From the cell containing the given text, extract its center point as (X, Y) coordinate. 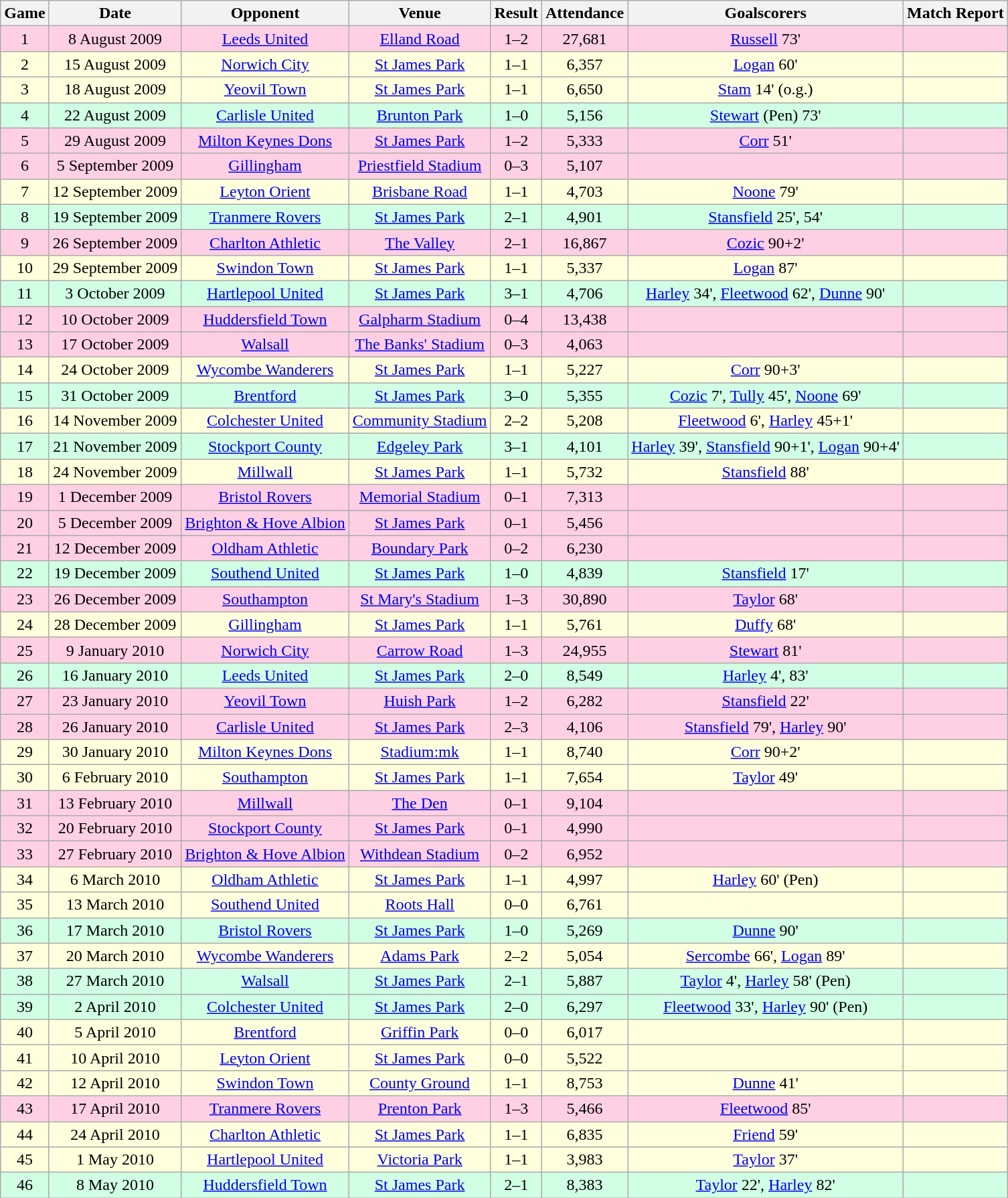
27 February 2010 (115, 854)
The Den (420, 803)
7,313 (584, 497)
13 (25, 345)
17 April 2010 (115, 1108)
18 August 2009 (115, 90)
Taylor 22', Harley 82' (766, 1185)
Fleetwood 6', Harley 45+1' (766, 421)
2–3 (516, 726)
4,106 (584, 726)
12 April 2010 (115, 1083)
5,054 (584, 956)
6 (25, 166)
Fleetwood 85' (766, 1108)
36 (25, 930)
23 (25, 599)
Dunne 90' (766, 930)
2 (25, 64)
31 October 2009 (115, 396)
5,337 (584, 268)
4 (25, 115)
5,333 (584, 141)
30 (25, 778)
Stansfield 17' (766, 574)
Duffy 68' (766, 624)
40 (25, 1032)
Priestfield Stadium (420, 166)
Cozic 90+2' (766, 242)
4,706 (584, 293)
4,997 (584, 879)
Prenton Park (420, 1108)
Match Report (956, 13)
21 (25, 548)
Elland Road (420, 39)
35 (25, 905)
5,107 (584, 166)
5,887 (584, 981)
Taylor 49' (766, 778)
Harley 34', Fleetwood 62', Dunne 90' (766, 293)
24 (25, 624)
6,297 (584, 1007)
1 May 2010 (115, 1160)
4,063 (584, 345)
6 March 2010 (115, 879)
4,703 (584, 191)
Cozic 7', Tully 45', Noone 69' (766, 396)
39 (25, 1007)
12 December 2009 (115, 548)
5,269 (584, 930)
5 (25, 141)
22 August 2009 (115, 115)
4,101 (584, 446)
6,650 (584, 90)
0–4 (516, 319)
7,654 (584, 778)
44 (25, 1134)
29 September 2009 (115, 268)
14 November 2009 (115, 421)
Carrow Road (420, 650)
5 April 2010 (115, 1032)
23 January 2010 (115, 701)
8,549 (584, 675)
Withdean Stadium (420, 854)
Taylor 4', Harley 58' (Pen) (766, 981)
Boundary Park (420, 548)
Logan 60' (766, 64)
8 (25, 217)
24 April 2010 (115, 1134)
8 August 2009 (115, 39)
13 March 2010 (115, 905)
4,901 (584, 217)
8,740 (584, 752)
10 October 2009 (115, 319)
9 (25, 242)
Adams Park (420, 956)
6,835 (584, 1134)
Brisbane Road (420, 191)
Noone 79' (766, 191)
26 (25, 675)
25 (25, 650)
1 (25, 39)
Logan 87' (766, 268)
6,230 (584, 548)
4,990 (584, 829)
Harley 39', Stansfield 90+1', Logan 90+4' (766, 446)
Corr 90+3' (766, 370)
17 October 2009 (115, 345)
32 (25, 829)
26 January 2010 (115, 726)
7 (25, 191)
15 August 2009 (115, 64)
9,104 (584, 803)
Griffin Park (420, 1032)
14 (25, 370)
43 (25, 1108)
15 (25, 396)
Corr 90+2' (766, 752)
2 April 2010 (115, 1007)
27 (25, 701)
28 (25, 726)
Stansfield 79', Harley 90' (766, 726)
5,156 (584, 115)
33 (25, 854)
Dunne 41' (766, 1083)
24,955 (584, 650)
Attendance (584, 13)
17 (25, 446)
Taylor 37' (766, 1160)
The Valley (420, 242)
5,355 (584, 396)
27 March 2010 (115, 981)
28 December 2009 (115, 624)
Venue (420, 13)
8,383 (584, 1185)
26 September 2009 (115, 242)
17 March 2010 (115, 930)
30 January 2010 (115, 752)
31 (25, 803)
12 September 2009 (115, 191)
16 (25, 421)
37 (25, 956)
27,681 (584, 39)
Stansfield 88' (766, 472)
5,456 (584, 523)
6,952 (584, 854)
24 November 2009 (115, 472)
29 (25, 752)
Stansfield 22' (766, 701)
4,839 (584, 574)
42 (25, 1083)
County Ground (420, 1083)
Memorial Stadium (420, 497)
Date (115, 13)
Goalscorers (766, 13)
34 (25, 879)
Result (516, 13)
10 April 2010 (115, 1057)
Brunton Park (420, 115)
5,466 (584, 1108)
6,761 (584, 905)
Stadium:mk (420, 752)
20 March 2010 (115, 956)
Game (25, 13)
Harley 4', 83' (766, 675)
19 December 2009 (115, 574)
Harley 60' (Pen) (766, 879)
The Banks' Stadium (420, 345)
Roots Hall (420, 905)
1 December 2009 (115, 497)
13,438 (584, 319)
3–0 (516, 396)
13 February 2010 (115, 803)
Stansfield 25', 54' (766, 217)
3 (25, 90)
Stam 14' (o.g.) (766, 90)
18 (25, 472)
5,227 (584, 370)
5,761 (584, 624)
19 (25, 497)
20 February 2010 (115, 829)
6,357 (584, 64)
11 (25, 293)
9 January 2010 (115, 650)
Stewart (Pen) 73' (766, 115)
20 (25, 523)
5,732 (584, 472)
30,890 (584, 599)
Taylor 68' (766, 599)
22 (25, 574)
21 November 2009 (115, 446)
5 September 2009 (115, 166)
8,753 (584, 1083)
6,282 (584, 701)
29 August 2009 (115, 141)
38 (25, 981)
St Mary's Stadium (420, 599)
6 February 2010 (115, 778)
Community Stadium (420, 421)
3 October 2009 (115, 293)
Stewart 81' (766, 650)
8 May 2010 (115, 1185)
Huish Park (420, 701)
10 (25, 268)
Friend 59' (766, 1134)
5,522 (584, 1057)
Russell 73' (766, 39)
Sercombe 66', Logan 89' (766, 956)
46 (25, 1185)
19 September 2009 (115, 217)
Corr 51' (766, 141)
Opponent (265, 13)
16 January 2010 (115, 675)
Victoria Park (420, 1160)
5,208 (584, 421)
16,867 (584, 242)
Edgeley Park (420, 446)
5 December 2009 (115, 523)
6,017 (584, 1032)
26 December 2009 (115, 599)
41 (25, 1057)
3,983 (584, 1160)
12 (25, 319)
Galpharm Stadium (420, 319)
Fleetwood 33', Harley 90' (Pen) (766, 1007)
24 October 2009 (115, 370)
45 (25, 1160)
